Find where the given text appears and provide that cell's center as [x, y] coordinate. 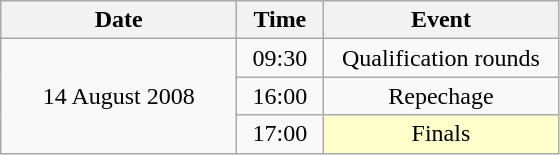
Finals [441, 134]
Event [441, 20]
17:00 [280, 134]
Date [119, 20]
14 August 2008 [119, 96]
09:30 [280, 58]
Time [280, 20]
Repechage [441, 96]
Qualification rounds [441, 58]
16:00 [280, 96]
